From the cell containing the given text, extract its center point as (x, y) coordinate. 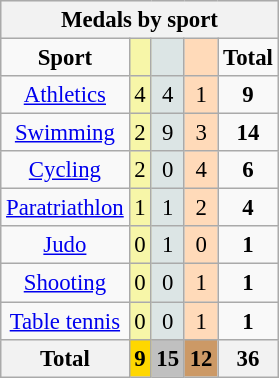
15 (168, 358)
Cycling (65, 170)
Swimming (65, 133)
Judo (65, 245)
3 (200, 133)
6 (248, 170)
Paratriathlon (65, 208)
36 (248, 358)
Athletics (65, 95)
Medals by sport (140, 20)
Sport (65, 58)
14 (248, 133)
Shooting (65, 283)
12 (200, 358)
Table tennis (65, 321)
